Find where the given text appears and provide that cell's center as (X, Y) coordinate. 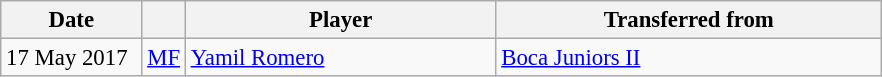
Yamil Romero (340, 58)
MF (164, 58)
Transferred from (689, 20)
Date (72, 20)
Player (340, 20)
17 May 2017 (72, 58)
Boca Juniors II (689, 58)
